Return [X, Y] of the center of cell containing provided text 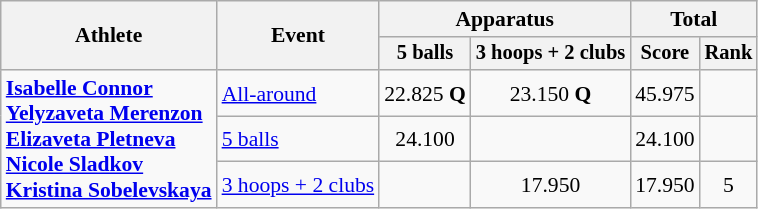
Rank [729, 54]
Event [298, 36]
Apparatus [504, 19]
Score [664, 54]
Athlete [109, 36]
22.825 Q [425, 93]
5 [729, 185]
45.975 [664, 93]
Isabelle ConnorYelyzaveta MerenzonElizaveta PletnevaNicole SladkovKristina Sobelevskaya [109, 139]
Total [694, 19]
23.150 Q [550, 93]
All-around [298, 93]
